Determine the [x, y] coordinate at the center of the cell enclosing the given text.  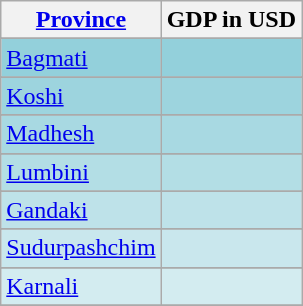
Karnali [81, 286]
Gandaki [81, 210]
Lumbini [81, 172]
Sudurpashchim [81, 248]
GDP in USD [231, 20]
Province [81, 20]
Koshi [81, 96]
Madhesh [81, 134]
Bagmati [81, 58]
